From the cell containing the given text, extract its center point as (x, y) coordinate. 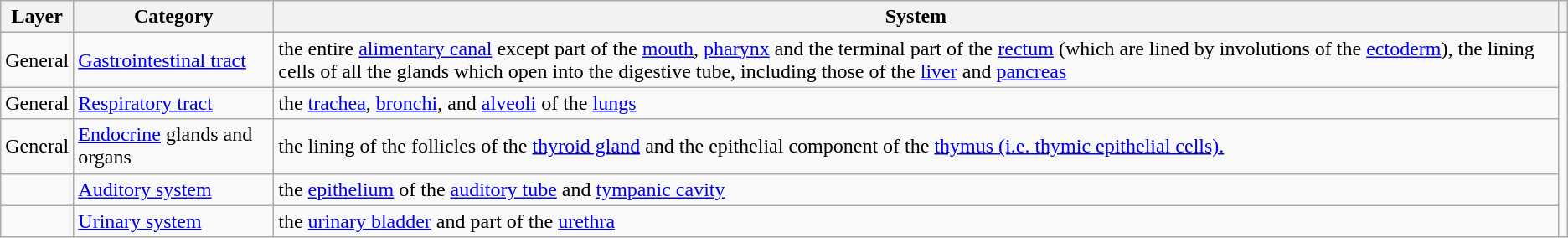
Auditory system (174, 189)
Urinary system (174, 221)
Endocrine glands and organs (174, 146)
the trachea, bronchi, and alveoli of the lungs (916, 103)
Layer (37, 17)
the lining of the follicles of the thyroid gland and the epithelial component of the thymus (i.e. thymic epithelial cells). (916, 146)
Respiratory tract (174, 103)
the urinary bladder and part of the urethra (916, 221)
System (916, 17)
the epithelium of the auditory tube and tympanic cavity (916, 189)
Gastrointestinal tract (174, 60)
Category (174, 17)
